Scan for the cell matching the given text and deliver its [X, Y] coordinate at center. 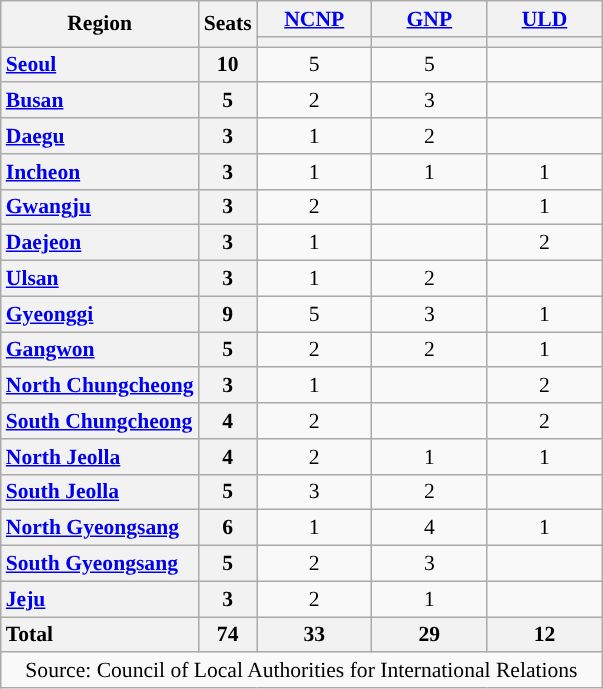
ULD [544, 19]
Total [100, 635]
South Chungcheong [100, 421]
33 [314, 635]
South Jeolla [100, 492]
Daegu [100, 136]
Gangwon [100, 350]
North Gyeongsang [100, 528]
Busan [100, 101]
GNP [430, 19]
74 [228, 635]
Ulsan [100, 279]
Gyeonggi [100, 314]
Daejeon [100, 243]
Source: Council of Local Authorities for International Relations [302, 671]
Seoul [100, 65]
10 [228, 65]
Region [100, 24]
Seats [228, 24]
NCNP [314, 19]
29 [430, 635]
9 [228, 314]
North Jeolla [100, 457]
South Gyeongsang [100, 564]
North Chungcheong [100, 386]
Incheon [100, 172]
12 [544, 635]
6 [228, 528]
Jeju [100, 599]
Gwangju [100, 207]
